Pinpoint the cell where the given text exists, returning its (X, Y) midpoint coordinate. 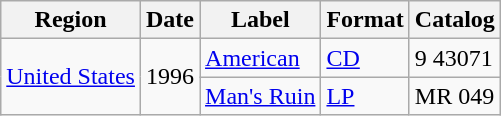
LP (365, 96)
Format (365, 20)
Region (71, 20)
Catalog (454, 20)
9 43071 (454, 58)
United States (71, 77)
CD (365, 58)
Date (170, 20)
Label (260, 20)
1996 (170, 77)
Man's Ruin (260, 96)
MR 049 (454, 96)
American (260, 58)
